Determine the [x, y] coordinate at the center of the cell enclosing the given text.  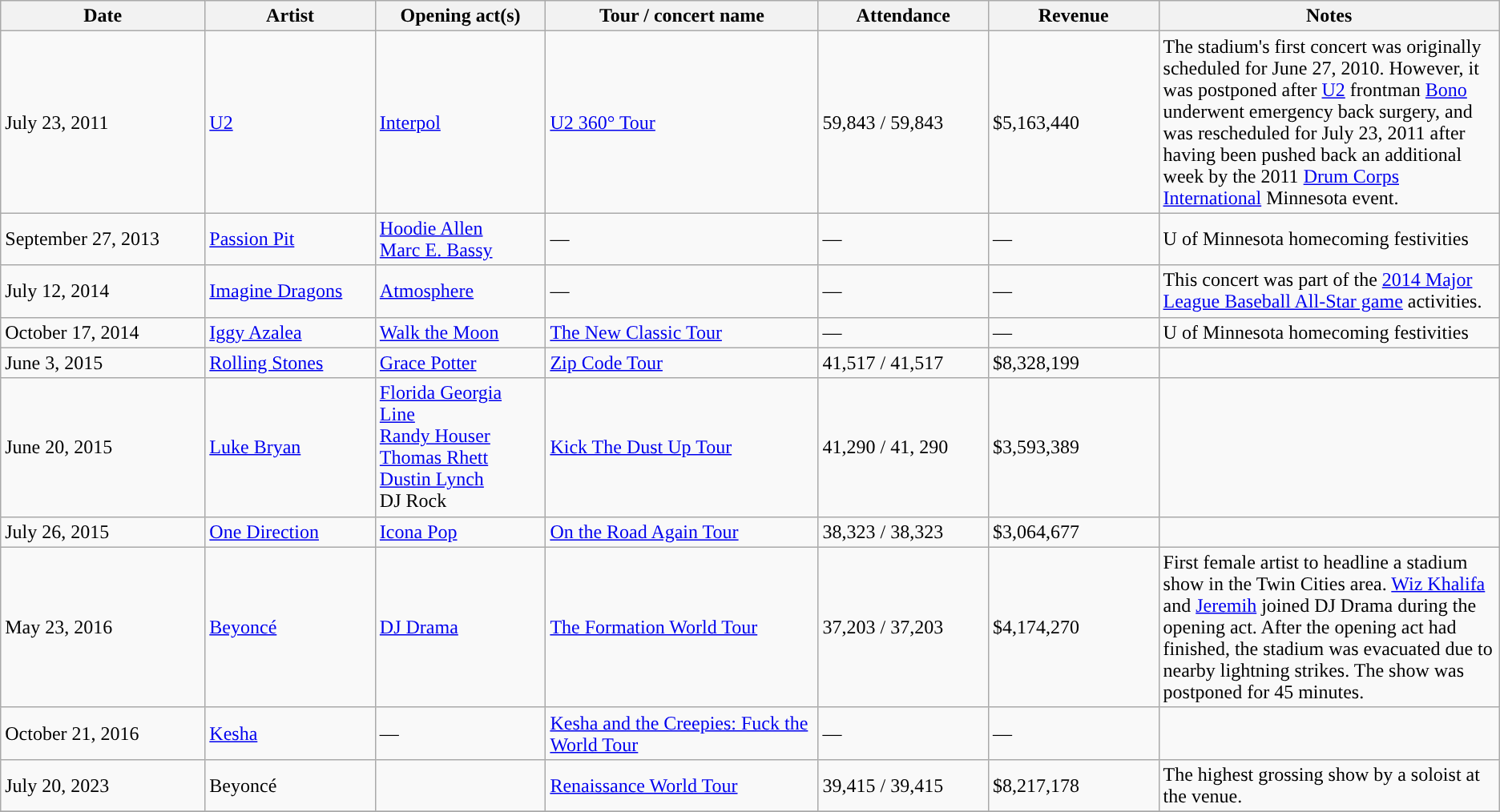
Icona Pop [460, 532]
41,517 / 41,517 [904, 363]
Luke Bryan [290, 447]
The New Classic Tour [682, 332]
July 20, 2023 [103, 785]
Date [103, 16]
This concert was part of the 2014 Major League Baseball All-Star game activities. [1329, 291]
$3,593,389 [1074, 447]
Artist [290, 16]
The highest grossing show by a soloist at the venue. [1329, 785]
37,203 / 37,203 [904, 627]
July 23, 2011 [103, 122]
U2 [290, 122]
Opening act(s) [460, 16]
U2 360° Tour [682, 122]
Passion Pit [290, 239]
July 12, 2014 [103, 291]
Imagine Dragons [290, 291]
Interpol [460, 122]
One Direction [290, 532]
May 23, 2016 [103, 627]
Renaissance World Tour [682, 785]
$5,163,440 [1074, 122]
Tour / concert name [682, 16]
September 27, 2013 [103, 239]
Iggy Azalea [290, 332]
39,415 / 39,415 [904, 785]
June 20, 2015 [103, 447]
Grace Potter [460, 363]
The Formation World Tour [682, 627]
Kesha [290, 734]
$3,064,677 [1074, 532]
41,290 / 41, 290 [904, 447]
DJ Drama [460, 627]
Zip Code Tour [682, 363]
38,323 / 38,323 [904, 532]
Hoodie AllenMarc E. Bassy [460, 239]
$4,174,270 [1074, 627]
Rolling Stones [290, 363]
Revenue [1074, 16]
June 3, 2015 [103, 363]
Kick The Dust Up Tour [682, 447]
On the Road Again Tour [682, 532]
59,843 / 59,843 [904, 122]
$8,217,178 [1074, 785]
Attendance [904, 16]
October 21, 2016 [103, 734]
Florida Georgia LineRandy HouserThomas RhettDustin LynchDJ Rock [460, 447]
Kesha and the Creepies: Fuck the World Tour [682, 734]
October 17, 2014 [103, 332]
Notes [1329, 16]
July 26, 2015 [103, 532]
Atmosphere [460, 291]
Walk the Moon [460, 332]
$8,328,199 [1074, 363]
